Pinpoint the cell where the given text exists, returning its [x, y] midpoint coordinate. 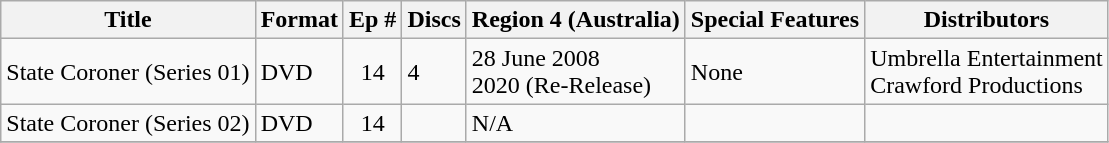
State Coroner (Series 02) [128, 123]
Special Features [774, 20]
4 [434, 72]
Umbrella EntertainmentCrawford Productions [987, 72]
N/A [576, 123]
State Coroner (Series 01) [128, 72]
Discs [434, 20]
Format [299, 20]
None [774, 72]
Region 4 (Australia) [576, 20]
Distributors [987, 20]
28 June 20082020 (Re-Release) [576, 72]
Ep # [372, 20]
Title [128, 20]
